Output the [x, y] coordinate of the center of the cell containing the given text.  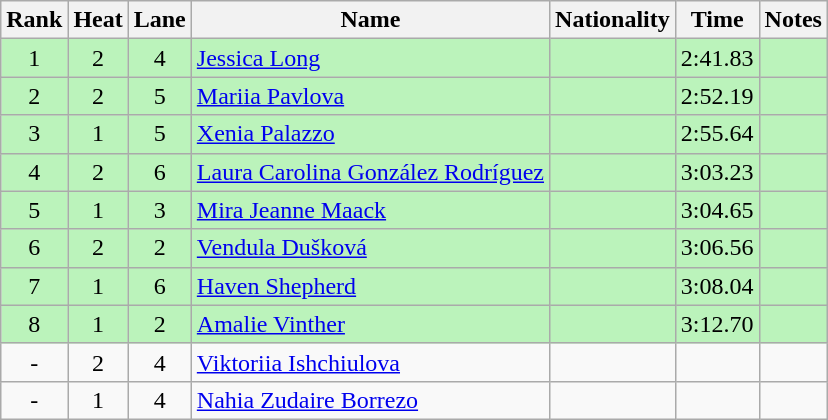
Mira Jeanne Maack [370, 210]
2:52.19 [717, 96]
Heat [98, 20]
Nahia Zudaire Borrezo [370, 400]
Notes [793, 20]
Name [370, 20]
3:12.70 [717, 324]
7 [34, 286]
Jessica Long [370, 58]
3:03.23 [717, 172]
Vendula Dušková [370, 248]
3:08.04 [717, 286]
Viktoriia Ishchiulova [370, 362]
Haven Shepherd [370, 286]
Amalie Vinther [370, 324]
3:06.56 [717, 248]
3:04.65 [717, 210]
8 [34, 324]
Rank [34, 20]
Xenia Palazzo [370, 134]
Laura Carolina González Rodríguez [370, 172]
2:41.83 [717, 58]
Mariia Pavlova [370, 96]
Nationality [613, 20]
Time [717, 20]
Lane [160, 20]
2:55.64 [717, 134]
